Extract the (x, y) coordinate from the center of the cell holding the provided text.  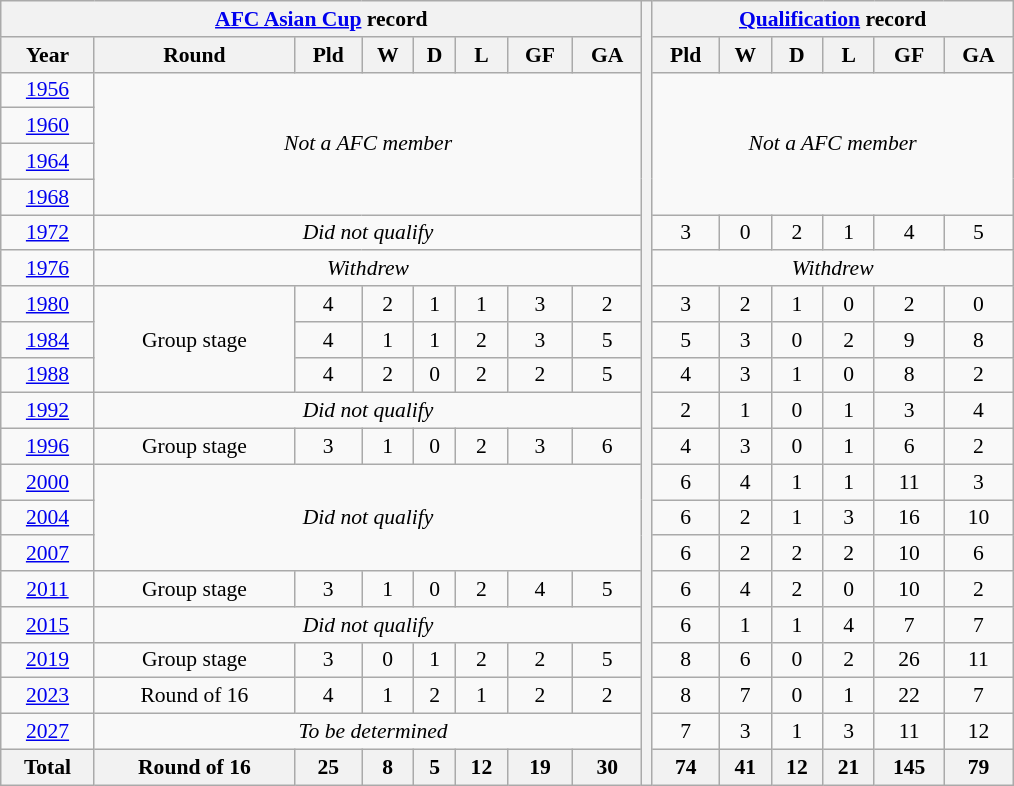
21 (849, 767)
25 (328, 767)
2023 (48, 696)
1976 (48, 269)
1960 (48, 126)
1992 (48, 411)
74 (686, 767)
2004 (48, 518)
16 (908, 518)
30 (608, 767)
2011 (48, 589)
Qualification record (832, 19)
9 (908, 340)
79 (979, 767)
2007 (48, 554)
Round (194, 55)
To be determined (373, 732)
1996 (48, 447)
1980 (48, 304)
1964 (48, 162)
22 (908, 696)
AFC Asian Cup record (322, 19)
2000 (48, 482)
1968 (48, 197)
2015 (48, 625)
19 (540, 767)
145 (908, 767)
1988 (48, 375)
2019 (48, 660)
Total (48, 767)
41 (745, 767)
1956 (48, 90)
Year (48, 55)
26 (908, 660)
1972 (48, 233)
1984 (48, 340)
2027 (48, 732)
